For the text-containing cell, return its midpoint in (x, y) coordinate format. 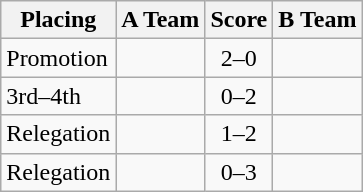
Score (239, 20)
1–2 (239, 134)
Promotion (58, 58)
0–3 (239, 172)
A Team (160, 20)
Placing (58, 20)
0–2 (239, 96)
B Team (318, 20)
3rd–4th (58, 96)
2–0 (239, 58)
